Return (x, y) of the center of cell containing provided text 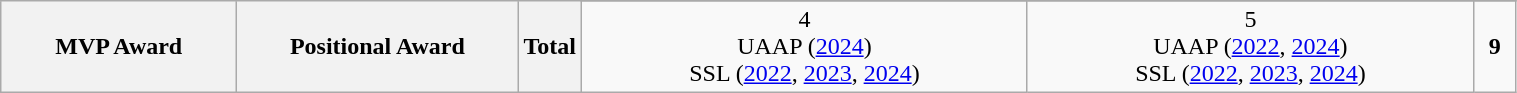
5 UAAP (2022, 2024)SSL (2022, 2023, 2024) (1250, 47)
MVP Award (119, 47)
4 UAAP (2024) SSL (2022, 2023, 2024) (804, 47)
Total (550, 47)
Positional Award (378, 47)
9 (1494, 47)
